Extract the [X, Y] coordinate from the center of the cell holding the provided text.  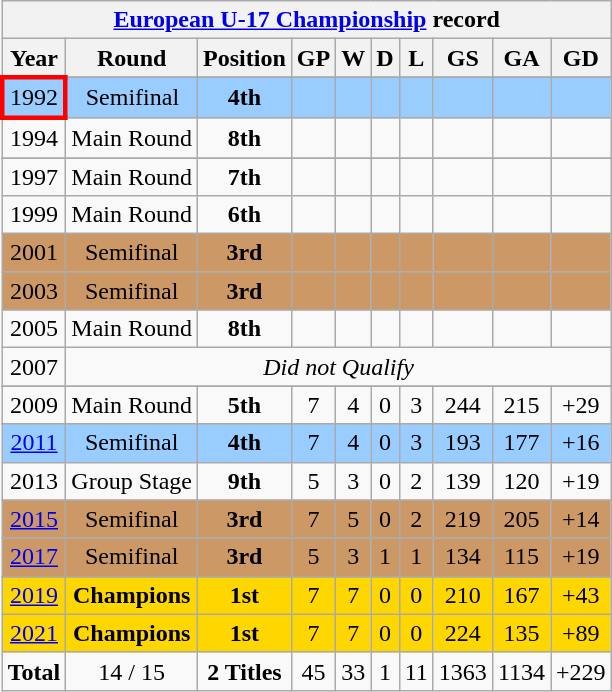
Position [245, 58]
120 [521, 481]
205 [521, 519]
D [385, 58]
GA [521, 58]
W [354, 58]
European U-17 Championship record [306, 20]
45 [313, 671]
Round [132, 58]
219 [462, 519]
Total [34, 671]
+29 [582, 405]
1994 [34, 138]
2 Titles [245, 671]
224 [462, 633]
Year [34, 58]
2007 [34, 367]
14 / 15 [132, 671]
+229 [582, 671]
215 [521, 405]
2015 [34, 519]
33 [354, 671]
GP [313, 58]
2003 [34, 291]
1992 [34, 98]
210 [462, 595]
177 [521, 443]
+89 [582, 633]
2021 [34, 633]
1999 [34, 215]
L [416, 58]
GS [462, 58]
+43 [582, 595]
+14 [582, 519]
11 [416, 671]
244 [462, 405]
2011 [34, 443]
2009 [34, 405]
193 [462, 443]
2017 [34, 557]
7th [245, 177]
139 [462, 481]
134 [462, 557]
115 [521, 557]
2013 [34, 481]
2019 [34, 595]
2001 [34, 253]
1363 [462, 671]
+16 [582, 443]
1134 [521, 671]
Group Stage [132, 481]
Did not Qualify [338, 367]
167 [521, 595]
9th [245, 481]
6th [245, 215]
5th [245, 405]
1997 [34, 177]
135 [521, 633]
2005 [34, 329]
GD [582, 58]
